Determine the [X, Y] coordinate at the center of the cell enclosing the given text.  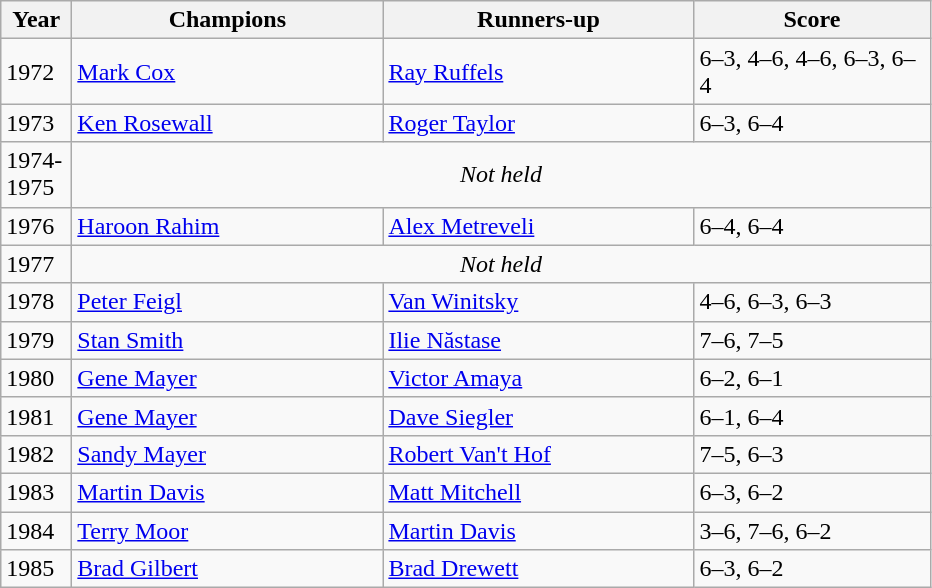
3–6, 7–6, 6–2 [812, 531]
6–2, 6–1 [812, 378]
1978 [36, 302]
1984 [36, 531]
1979 [36, 340]
1983 [36, 492]
Peter Feigl [228, 302]
Ken Rosewall [228, 123]
6–4, 6–4 [812, 226]
1972 [36, 72]
Robert Van't Hof [538, 454]
Score [812, 20]
Ray Ruffels [538, 72]
Alex Metreveli [538, 226]
Year [36, 20]
Terry Moor [228, 531]
6–3, 4–6, 4–6, 6–3, 6–4 [812, 72]
Dave Siegler [538, 416]
Van Winitsky [538, 302]
1974-1975 [36, 174]
7–6, 7–5 [812, 340]
1981 [36, 416]
Matt Mitchell [538, 492]
Stan Smith [228, 340]
Brad Gilbert [228, 569]
1982 [36, 454]
6–3, 6–4 [812, 123]
Runners-up [538, 20]
6–1, 6–4 [812, 416]
Champions [228, 20]
7–5, 6–3 [812, 454]
Mark Cox [228, 72]
Ilie Năstase [538, 340]
4–6, 6–3, 6–3 [812, 302]
Roger Taylor [538, 123]
Victor Amaya [538, 378]
1980 [36, 378]
1973 [36, 123]
1977 [36, 264]
1976 [36, 226]
Brad Drewett [538, 569]
1985 [36, 569]
Haroon Rahim [228, 226]
Sandy Mayer [228, 454]
